Return (X, Y) of the center of cell containing provided text 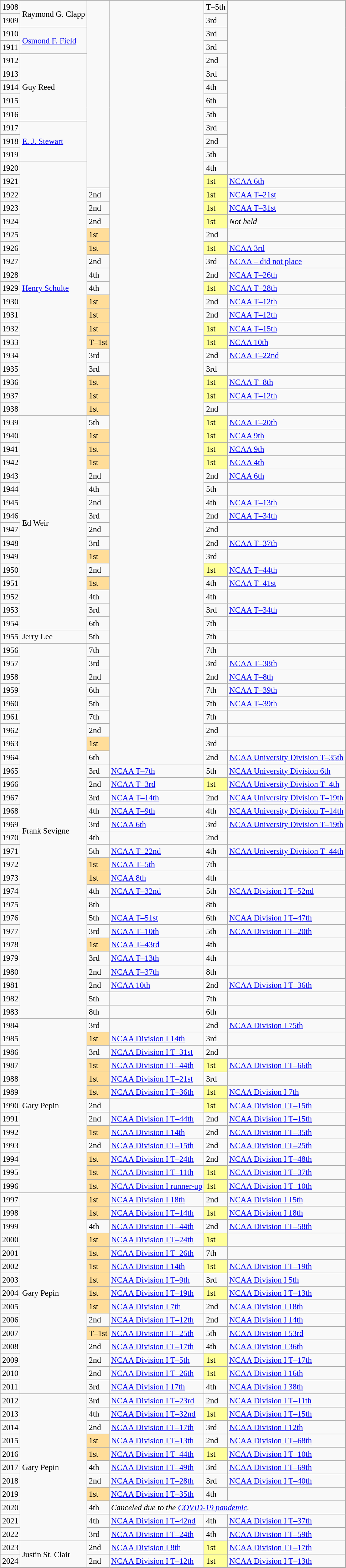
1919 (10, 154)
1957 (10, 664)
1937 (10, 396)
1971 (10, 851)
1993 (10, 1146)
1950 (10, 570)
2011 (10, 1387)
1923 (10, 208)
1921 (10, 181)
NCAA T–10th (157, 932)
1927 (10, 262)
NCAA – did not place (286, 262)
1965 (10, 771)
1940 (10, 436)
NCAA T–43rd (157, 945)
NCAA T–14th (157, 798)
2007 (10, 1334)
NCAA Division I T–58th (286, 1226)
NCAA T–44th (286, 570)
1916 (10, 114)
NCAA Division I T–23rd (157, 1401)
Henry Schulte (53, 288)
1975 (10, 905)
1967 (10, 798)
NCAA T–7th (157, 771)
1985 (10, 1039)
NCAA T–51st (157, 918)
NCAA Division I 15th (286, 1200)
1942 (10, 463)
1960 (10, 704)
1948 (10, 543)
1952 (10, 597)
NCAA University Division T–4th (286, 784)
2012 (10, 1401)
Guy Reed (53, 87)
1928 (10, 275)
1995 (10, 1173)
1926 (10, 248)
NCAA 3rd (286, 248)
1978 (10, 945)
1931 (10, 315)
NCAA Division I T–20th (286, 932)
Raymond G. Clapp (53, 14)
1976 (10, 918)
NCAA T–26th (286, 275)
NCAA Division I T–49th (157, 1468)
1982 (10, 999)
1929 (10, 288)
NCAA Division I runner-up (157, 1186)
1938 (10, 409)
1992 (10, 1133)
1922 (10, 195)
1988 (10, 1079)
2016 (10, 1454)
2022 (10, 1535)
NCAA T–38th (286, 664)
1933 (10, 342)
1945 (10, 503)
NCAA Division I 5th (286, 1280)
NCAA Division I 16th (286, 1374)
2023 (10, 1548)
2024 (10, 1561)
1983 (10, 1012)
1989 (10, 1092)
NCAA Division I T–31st (157, 1052)
1912 (10, 61)
2009 (10, 1360)
2010 (10, 1374)
NCAA Division I T–42nd (157, 1521)
Not held (286, 221)
1994 (10, 1159)
NCAA T–31st (286, 208)
Frank Sevigne (53, 831)
Justin St. Clair (53, 1554)
1999 (10, 1226)
2003 (10, 1280)
1949 (10, 556)
2013 (10, 1414)
1991 (10, 1119)
NCAA 4th (286, 463)
NCAA Division I 36th (286, 1347)
2017 (10, 1468)
1915 (10, 101)
NCAA Division I T–59th (286, 1535)
NCAA T–3rd (157, 784)
1956 (10, 650)
NCAA Division I T–9th (157, 1280)
NCAA Division I T–28th (157, 1481)
1953 (10, 610)
NCAA Division I T–69th (286, 1468)
2002 (10, 1267)
1963 (10, 744)
1954 (10, 623)
2019 (10, 1494)
NCAA Division I T–66th (286, 1066)
1966 (10, 784)
1984 (10, 1025)
NCAA T–41st (286, 583)
1946 (10, 516)
1980 (10, 972)
1962 (10, 731)
1977 (10, 932)
Osmond F. Field (53, 41)
1968 (10, 811)
NCAA Division I 53rd (286, 1334)
1925 (10, 235)
2015 (10, 1440)
1958 (10, 677)
1974 (10, 891)
1939 (10, 422)
1973 (10, 878)
1910 (10, 34)
2020 (10, 1507)
1924 (10, 221)
NCAA Division I T–52nd (286, 891)
1932 (10, 329)
2014 (10, 1427)
2008 (10, 1347)
E. J. Stewart (53, 141)
1909 (10, 21)
NCAA Division I T–47th (286, 918)
1951 (10, 583)
NCAA T–5th (157, 865)
1961 (10, 717)
NCAA University Division T–14th (286, 811)
NCAA University Division T–35th (286, 757)
1981 (10, 985)
2005 (10, 1307)
NCAA T–9th (157, 811)
1955 (10, 637)
2006 (10, 1320)
2000 (10, 1240)
1959 (10, 690)
1920 (10, 168)
NCAA Division I 75th (286, 1025)
1918 (10, 141)
NCAA Division I T–5th (157, 1360)
NCAA University Division T–44th (286, 851)
1936 (10, 382)
1969 (10, 824)
NCAA Division I 38th (286, 1387)
1979 (10, 958)
NCAA Division I T–32nd (157, 1414)
1941 (10, 449)
1972 (10, 865)
NCAA Division I T–21st (157, 1079)
Canceled due to the COVID-19 pandemic. (227, 1507)
NCAA Division I T–68th (286, 1440)
Ed Weir (53, 523)
1934 (10, 355)
1964 (10, 757)
1930 (10, 302)
NCAA T–28th (286, 288)
1998 (10, 1213)
1944 (10, 489)
1917 (10, 128)
1970 (10, 838)
1996 (10, 1186)
1986 (10, 1052)
1943 (10, 476)
NCAA T–21st (286, 195)
2001 (10, 1253)
1990 (10, 1106)
NCAA Division I T–48th (286, 1159)
NCAA 8th (157, 878)
1935 (10, 369)
2018 (10, 1481)
T–5th (216, 7)
1911 (10, 47)
2021 (10, 1521)
NCAA T–32nd (157, 891)
NCAA Division I 17th (157, 1387)
1914 (10, 87)
1913 (10, 74)
NCAA Division I T–40th (286, 1481)
1947 (10, 530)
NCAA Division I 8th (157, 1548)
1908 (10, 7)
1987 (10, 1066)
NCAA T–20th (286, 422)
NCAA Division I 12th (286, 1427)
2004 (10, 1293)
NCAA University Division 6th (286, 771)
NCAA Division I T–14th (157, 1213)
Jerry Lee (53, 637)
NCAA T–15th (286, 329)
1997 (10, 1200)
